Return the (x, y) coordinate for the center point of the cell that contains the specified text.  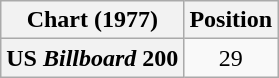
US Billboard 200 (92, 58)
29 (231, 58)
Position (231, 20)
Chart (1977) (92, 20)
